From the cell containing the given text, extract its center point as [x, y] coordinate. 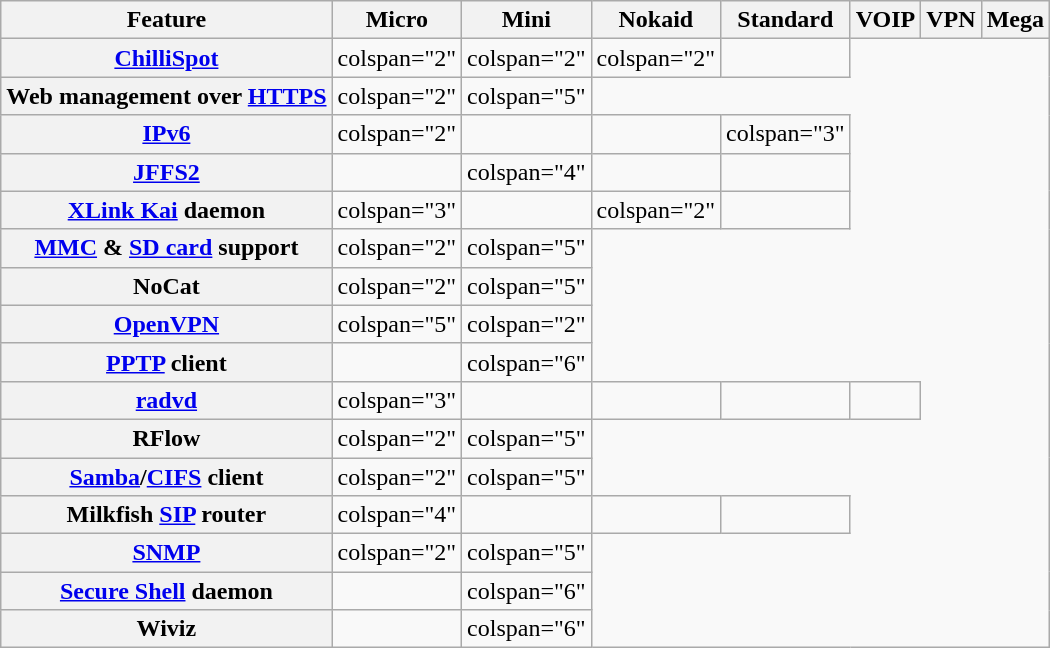
VOIP [886, 20]
MMC & SD card support [166, 248]
RFlow [166, 438]
Samba/CIFS client [166, 477]
radvd [166, 400]
Feature [166, 20]
XLink Kai daemon [166, 210]
Wiviz [166, 629]
Nokaid [656, 20]
Secure Shell daemon [166, 591]
PPTP client [166, 362]
Web management over HTTPS [166, 96]
ChilliSpot [166, 58]
Milkfish SIP router [166, 515]
Mini [527, 20]
OpenVPN [166, 324]
Micro [397, 20]
Mega [1015, 20]
SNMP [166, 553]
JFFS2 [166, 172]
IPv6 [166, 134]
Standard [786, 20]
VPN [951, 20]
NoCat [166, 286]
